Return the (x, y) coordinate for the center point of the cell that contains the specified text.  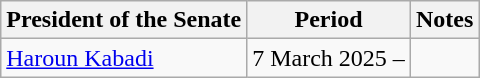
Period (329, 20)
Notes (444, 20)
Haroun Kabadi (124, 58)
7 March 2025 – (329, 58)
President of the Senate (124, 20)
